Search for the cell housing the specified text and yield its [X, Y] center coordinate. 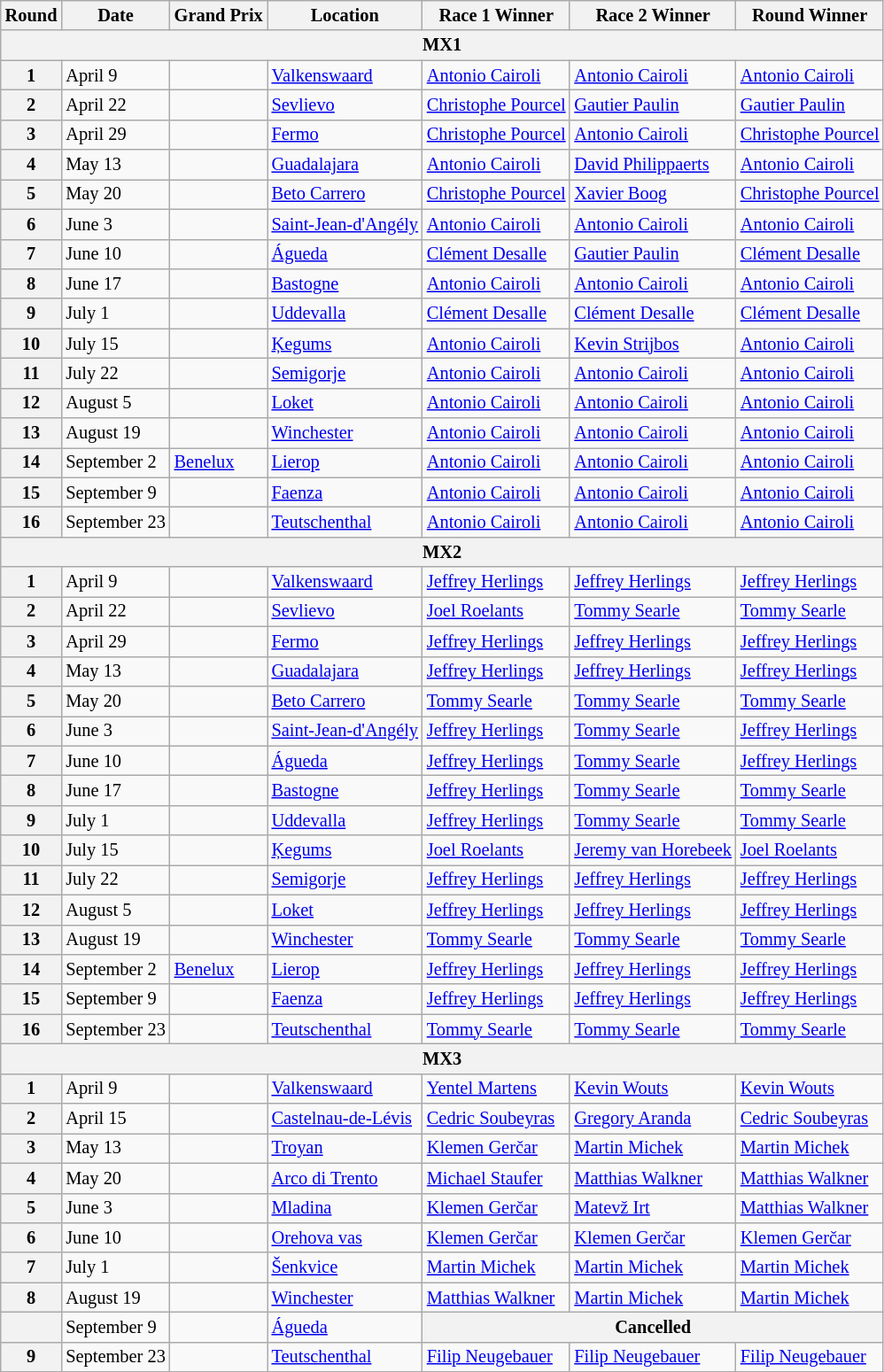
Race 2 Winner [652, 15]
Arco di Trento [345, 1178]
April 15 [115, 1119]
David Philippaerts [652, 165]
MX3 [443, 1058]
Castelnau-de-Lévis [345, 1119]
Matevž Irt [652, 1208]
Location [345, 15]
Date [115, 15]
MX1 [443, 45]
Round Winner [810, 15]
Race 1 Winner [496, 15]
Mladina [345, 1208]
Jeremy van Horebeek [652, 850]
Michael Staufer [496, 1178]
Cancelled [654, 1327]
Troyan [345, 1148]
Šenkvice [345, 1267]
Yentel Martens [496, 1089]
Gregory Aranda [652, 1119]
Orehova vas [345, 1237]
Round [32, 15]
Kevin Strijbos [652, 344]
Xavier Boog [652, 194]
Grand Prix [219, 15]
MX2 [443, 552]
